Identify which cell holds the provided text, then report its [x, y] central coordinate. 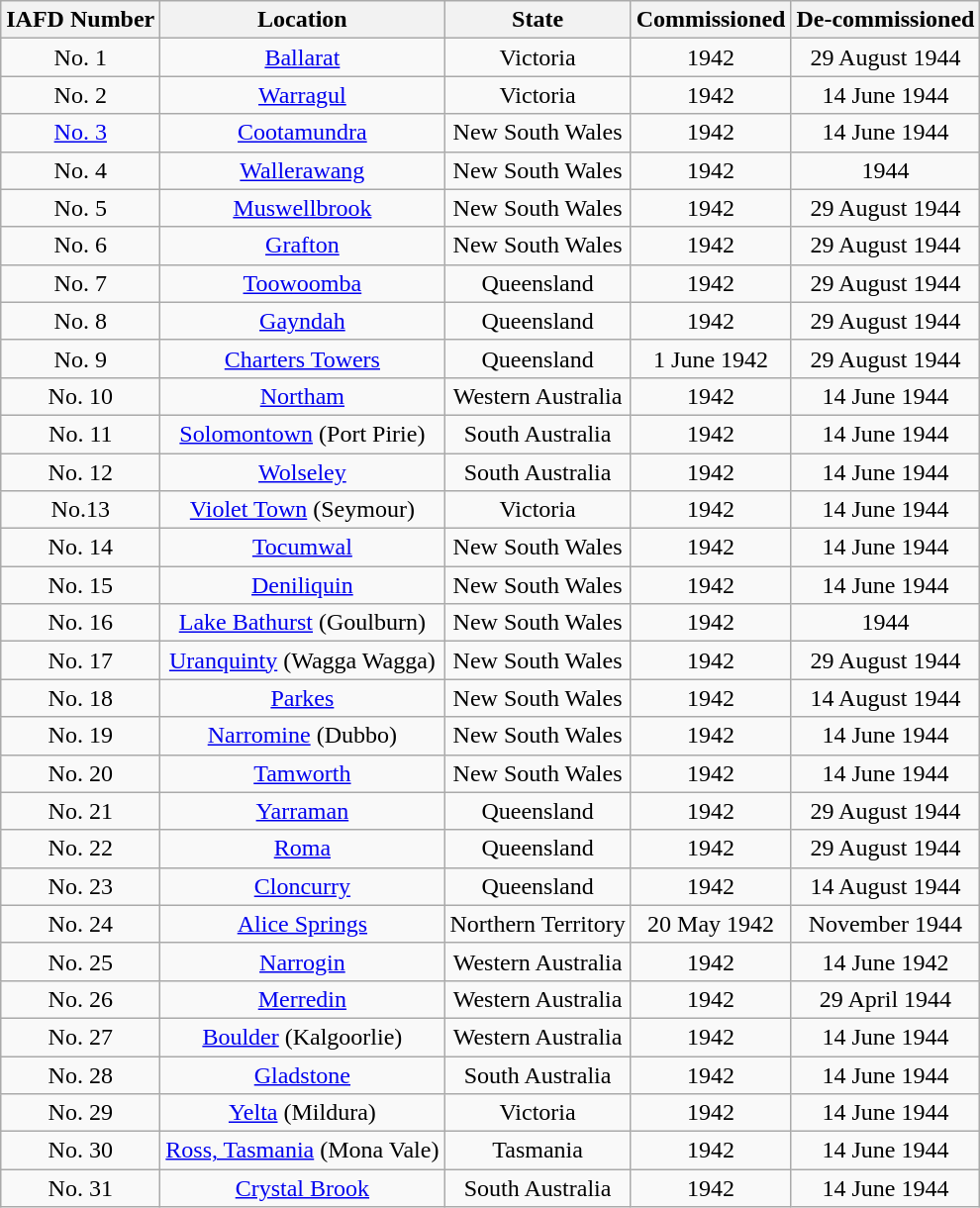
No. 6 [81, 246]
Boulder (Kalgoorlie) [303, 1037]
No. 8 [81, 321]
No. 7 [81, 283]
No. 9 [81, 358]
No. 28 [81, 1074]
Tasmania [538, 1151]
Gayndah [303, 321]
Lake Bathurst (Goulburn) [303, 623]
De-commissioned [885, 20]
No. 25 [81, 961]
No. 2 [81, 95]
No. 5 [81, 208]
Charters Towers [303, 358]
No. 27 [81, 1037]
Wolseley [303, 472]
29 April 1944 [885, 999]
Narrogin [303, 961]
Deniliquin [303, 585]
Northern Territory [538, 924]
No. 23 [81, 886]
Merredin [303, 999]
Violet Town (Seymour) [303, 510]
No. 18 [81, 698]
No. 14 [81, 548]
No.13 [81, 510]
Northam [303, 396]
No. 30 [81, 1151]
No. 17 [81, 660]
Toowoomba [303, 283]
No. 15 [81, 585]
No. 20 [81, 773]
Ross, Tasmania (Mona Vale) [303, 1151]
Warragul [303, 95]
Parkes [303, 698]
No. 1 [81, 57]
Alice Springs [303, 924]
Muswellbrook [303, 208]
No. 26 [81, 999]
State [538, 20]
Yarraman [303, 811]
November 1944 [885, 924]
Roma [303, 849]
Commissioned [711, 20]
20 May 1942 [711, 924]
14 June 1942 [885, 961]
Cootamundra [303, 133]
No. 22 [81, 849]
No. 29 [81, 1113]
No. 24 [81, 924]
No. 4 [81, 170]
Grafton [303, 246]
Solomontown (Port Pirie) [303, 434]
Location [303, 20]
Cloncurry [303, 886]
No. 19 [81, 736]
No. 21 [81, 811]
Wallerawang [303, 170]
Tamworth [303, 773]
Gladstone [303, 1074]
Narromine (Dubbo) [303, 736]
IAFD Number [81, 20]
Ballarat [303, 57]
Uranquinty (Wagga Wagga) [303, 660]
Yelta (Mildura) [303, 1113]
No. 12 [81, 472]
No. 11 [81, 434]
No. 3 [81, 133]
Tocumwal [303, 548]
Crystal Brook [303, 1188]
1 June 1942 [711, 358]
No. 16 [81, 623]
No. 31 [81, 1188]
No. 10 [81, 396]
